From the cell containing the given text, extract its center point as (x, y) coordinate. 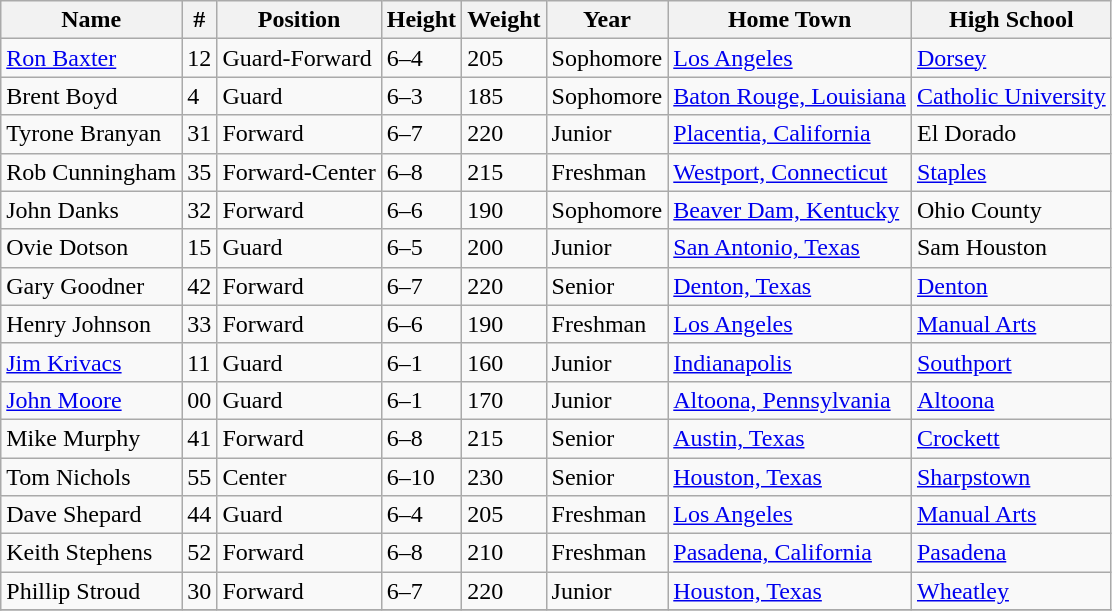
00 (200, 400)
Forward-Center (299, 172)
12 (200, 58)
Sharpstown (1011, 477)
Ohio County (1011, 210)
185 (504, 96)
Denton, Texas (790, 286)
Dorsey (1011, 58)
Wheatley (1011, 591)
Year (607, 20)
32 (200, 210)
Altoona (1011, 400)
San Antonio, Texas (790, 248)
31 (200, 134)
Ron Baxter (92, 58)
Tyrone Branyan (92, 134)
Altoona, Pennsylvania (790, 400)
230 (504, 477)
Southport (1011, 362)
210 (504, 553)
44 (200, 515)
6–3 (421, 96)
Keith Stephens (92, 553)
Ovie Dotson (92, 248)
6–5 (421, 248)
4 (200, 96)
6–10 (421, 477)
John Danks (92, 210)
Home Town (790, 20)
15 (200, 248)
Crockett (1011, 438)
42 (200, 286)
Gary Goodner (92, 286)
Austin, Texas (790, 438)
Phillip Stroud (92, 591)
Sam Houston (1011, 248)
Denton (1011, 286)
Weight (504, 20)
200 (504, 248)
30 (200, 591)
Rob Cunningham (92, 172)
Henry Johnson (92, 324)
Placentia, California (790, 134)
Pasadena (1011, 553)
35 (200, 172)
Height (421, 20)
Baton Rouge, Louisiana (790, 96)
160 (504, 362)
Jim Krivacs (92, 362)
High School (1011, 20)
John Moore (92, 400)
El Dorado (1011, 134)
55 (200, 477)
Brent Boyd (92, 96)
52 (200, 553)
Westport, Connecticut (790, 172)
Catholic University (1011, 96)
# (200, 20)
Position (299, 20)
Beaver Dam, Kentucky (790, 210)
Center (299, 477)
Guard-Forward (299, 58)
170 (504, 400)
Name (92, 20)
Staples (1011, 172)
Indianapolis (790, 362)
41 (200, 438)
Tom Nichols (92, 477)
Pasadena, California (790, 553)
Mike Murphy (92, 438)
Dave Shepard (92, 515)
33 (200, 324)
11 (200, 362)
